Return the (x, y) coordinate for the center point of the cell that contains the specified text.  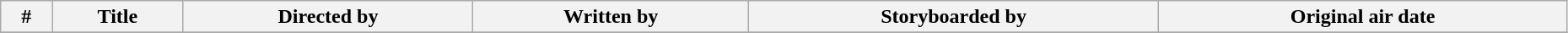
Title (118, 17)
Original air date (1363, 17)
Directed by (328, 17)
# (27, 17)
Storyboarded by (953, 17)
Written by (611, 17)
